Search for the cell housing the specified text and yield its (x, y) center coordinate. 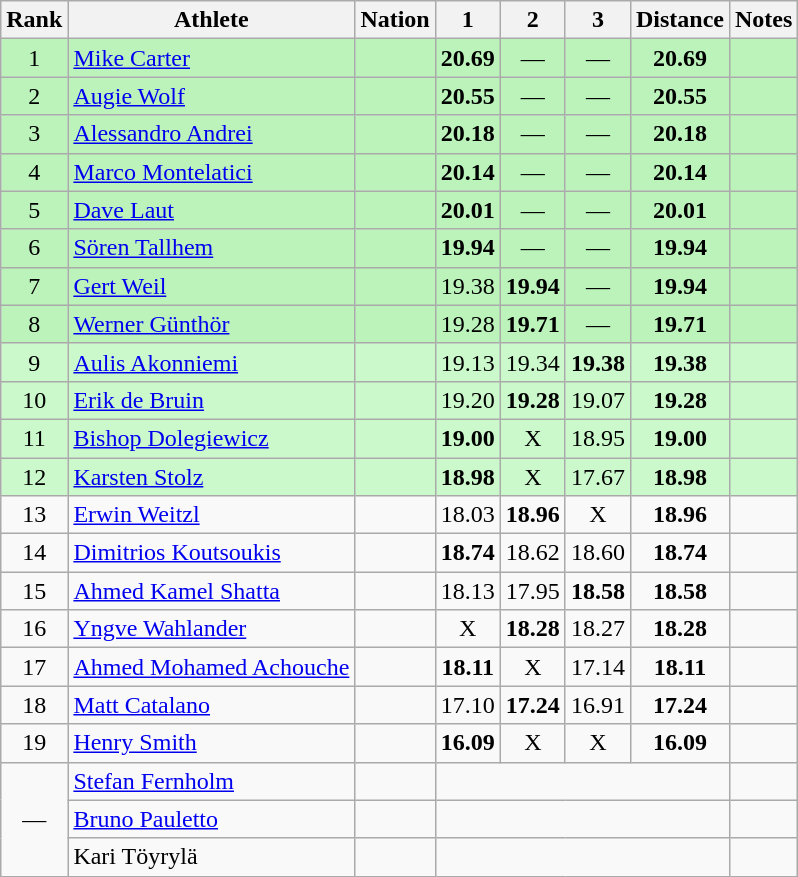
Nation (395, 20)
9 (34, 362)
Distance (680, 20)
16 (34, 629)
11 (34, 438)
8 (34, 324)
Sören Tallhem (212, 248)
Matt Catalano (212, 705)
Ahmed Kamel Shatta (212, 591)
Mike Carter (212, 58)
15 (34, 591)
18.13 (468, 591)
18.95 (598, 438)
18.03 (468, 515)
12 (34, 477)
17.95 (532, 591)
18.27 (598, 629)
18.62 (532, 553)
16.91 (598, 705)
Gert Weil (212, 286)
Stefan Fernholm (212, 781)
17.14 (598, 667)
Werner Günthör (212, 324)
Erwin Weitzl (212, 515)
17.67 (598, 477)
Karsten Stolz (212, 477)
Aulis Akonniemi (212, 362)
Dave Laut (212, 210)
Rank (34, 20)
Bruno Pauletto (212, 819)
Athlete (212, 20)
Dimitrios Koutsoukis (212, 553)
Erik de Bruin (212, 400)
Alessandro Andrei (212, 134)
Kari Töyrylä (212, 857)
Henry Smith (212, 743)
10 (34, 400)
19 (34, 743)
19.20 (468, 400)
19.13 (468, 362)
18.60 (598, 553)
19.34 (532, 362)
5 (34, 210)
4 (34, 172)
Marco Montelatici (212, 172)
6 (34, 248)
Ahmed Mohamed Achouche (212, 667)
17 (34, 667)
17.10 (468, 705)
13 (34, 515)
Augie Wolf (212, 96)
Notes (763, 20)
Yngve Wahlander (212, 629)
Bishop Dolegiewicz (212, 438)
14 (34, 553)
7 (34, 286)
18 (34, 705)
19.07 (598, 400)
